Find where the given text appears and provide that cell's center as [x, y] coordinate. 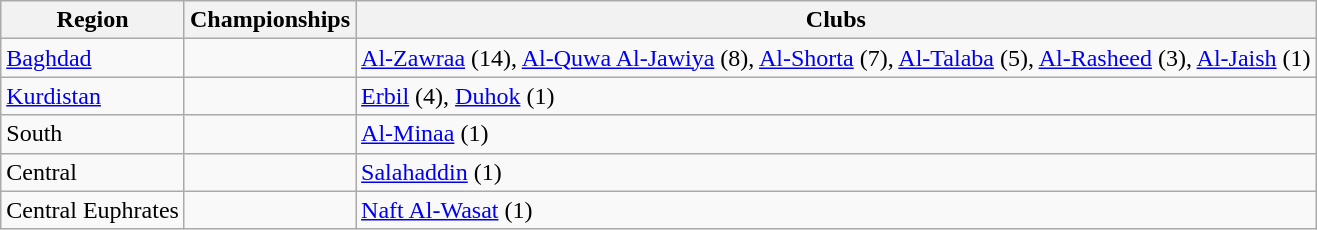
Naft Al-Wasat (1) [836, 210]
Al-Minaa (1) [836, 134]
Al-Zawraa (14), Al-Quwa Al-Jawiya (8), Al-Shorta (7), Al-Talaba (5), Al-Rasheed (3), Al-Jaish (1) [836, 58]
Central [93, 172]
Championships [270, 20]
Central Euphrates [93, 210]
Baghdad [93, 58]
Erbil (4), Duhok (1) [836, 96]
Salahaddin (1) [836, 172]
Kurdistan [93, 96]
Clubs [836, 20]
Region [93, 20]
South [93, 134]
